From the cell containing the given text, extract its center point as (X, Y) coordinate. 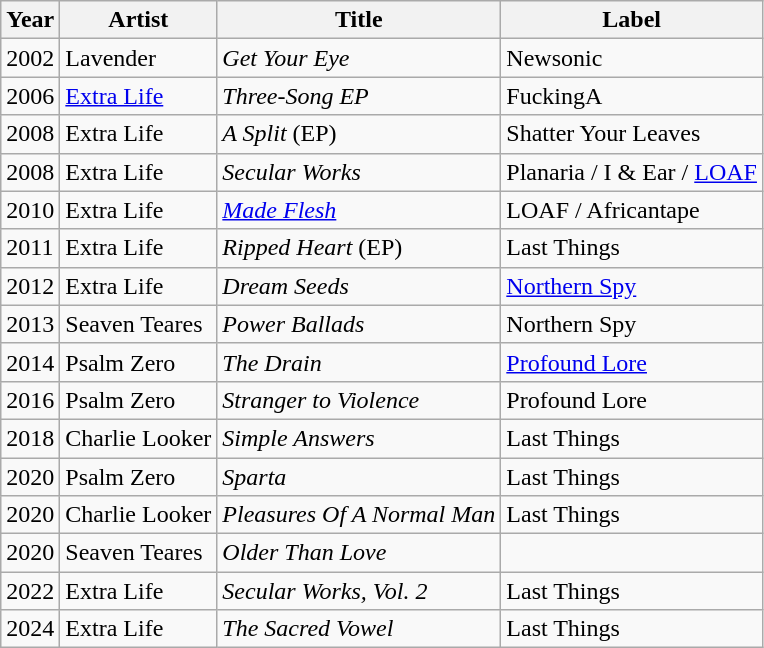
2016 (30, 400)
Pleasures Of A Normal Man (359, 515)
Sparta (359, 477)
Label (632, 20)
Simple Answers (359, 438)
2012 (30, 286)
2013 (30, 324)
2024 (30, 629)
2010 (30, 210)
Made Flesh (359, 210)
LOAF / Africantape (632, 210)
Title (359, 20)
Artist (138, 20)
2011 (30, 248)
Newsonic (632, 58)
Three-Song EP (359, 96)
Stranger to Violence (359, 400)
Dream Seeds (359, 286)
Planaria / I & Ear / LOAF (632, 172)
Ripped Heart (EP) (359, 248)
Lavender (138, 58)
2014 (30, 362)
Secular Works, Vol. 2 (359, 591)
2018 (30, 438)
The Sacred Vowel (359, 629)
Year (30, 20)
2022 (30, 591)
Older Than Love (359, 553)
The Drain (359, 362)
2002 (30, 58)
2006 (30, 96)
Secular Works (359, 172)
Power Ballads (359, 324)
A Split (EP) (359, 134)
Shatter Your Leaves (632, 134)
Get Your Eye (359, 58)
FuckingA (632, 96)
